Locate the cell with the specified text and output its (X, Y) center coordinate. 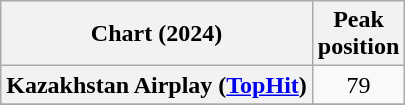
Chart (2024) (157, 34)
Peakposition (358, 34)
Kazakhstan Airplay (TopHit) (157, 85)
79 (358, 85)
